For the text-containing cell, return its midpoint in (x, y) coordinate format. 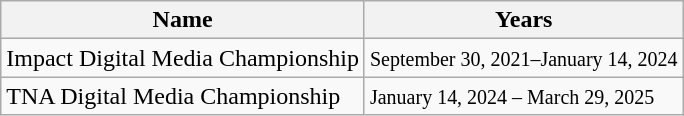
Name (183, 20)
Years (524, 20)
TNA Digital Media Championship (183, 96)
September 30, 2021–January 14, 2024 (524, 58)
Impact Digital Media Championship (183, 58)
January 14, 2024 – March 29, 2025 (524, 96)
